Locate the cell with the specified text and output its [X, Y] center coordinate. 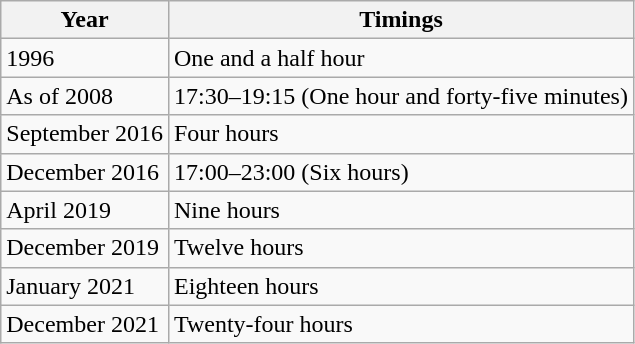
Twelve hours [400, 248]
December 2019 [85, 248]
Timings [400, 20]
December 2021 [85, 324]
April 2019 [85, 210]
17:00–23:00 (Six hours) [400, 172]
December 2016 [85, 172]
One and a half hour [400, 58]
September 2016 [85, 134]
As of 2008 [85, 96]
Twenty-four hours [400, 324]
17:30–19:15 (One hour and forty-five minutes) [400, 96]
1996 [85, 58]
Year [85, 20]
Four hours [400, 134]
Nine hours [400, 210]
Eighteen hours [400, 286]
January 2021 [85, 286]
